Find where the given text appears and provide that cell's center as (x, y) coordinate. 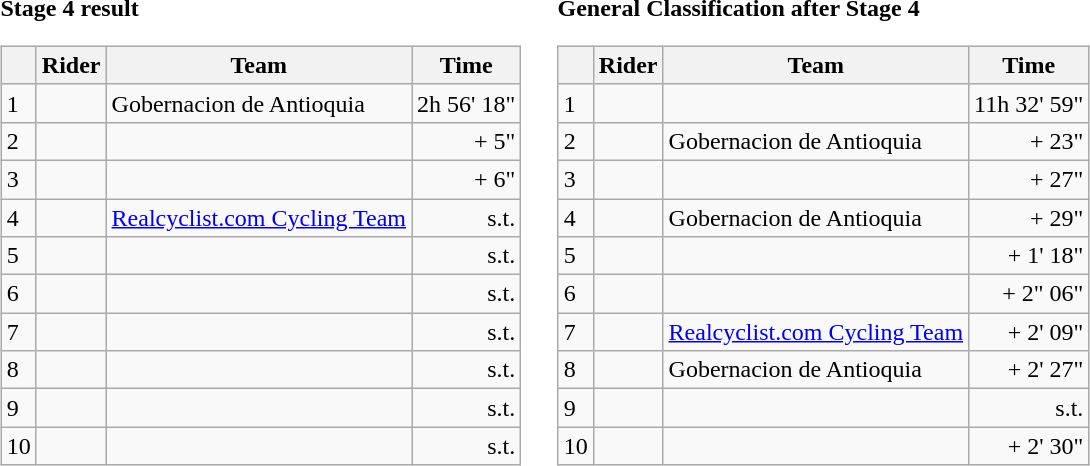
+ 1' 18" (1029, 256)
11h 32' 59" (1029, 103)
+ 27" (1029, 179)
+ 2' 09" (1029, 332)
2h 56' 18" (466, 103)
+ 2' 27" (1029, 370)
+ 6" (466, 179)
+ 23" (1029, 141)
+ 2' 30" (1029, 446)
+ 2" 06" (1029, 294)
+ 29" (1029, 217)
+ 5" (466, 141)
